Locate the cell with the specified text and output its [x, y] center coordinate. 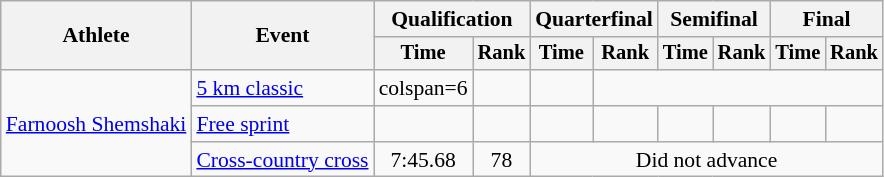
5 km classic [282, 88]
colspan=6 [424, 88]
Farnoosh Shemshaki [96, 124]
Athlete [96, 36]
Free sprint [282, 124]
Quarterfinal [594, 19]
Qualification [452, 19]
Final [826, 19]
Semifinal [714, 19]
Event [282, 36]
